Capture the cell that displays the provided text and extract its (X, Y) central coordinate. 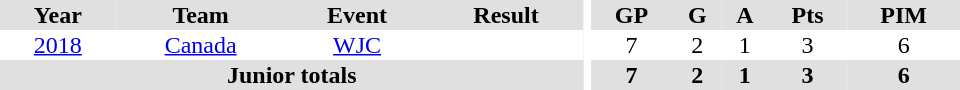
Pts (808, 15)
G (698, 15)
Junior totals (292, 75)
Result (506, 15)
WJC (358, 45)
Canada (201, 45)
PIM (904, 15)
Year (58, 15)
2018 (58, 45)
Event (358, 15)
A (745, 15)
Team (201, 15)
GP (631, 15)
